Scan for the cell matching the given text and deliver its [x, y] coordinate at center. 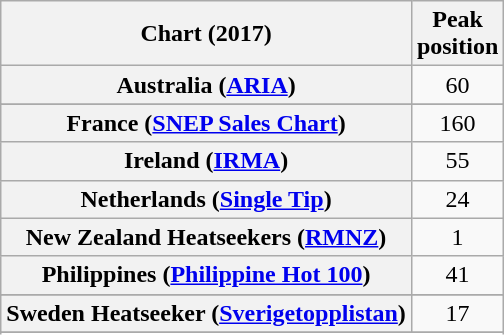
France (SNEP Sales Chart) [206, 123]
Netherlands (Single Tip) [206, 199]
1 [457, 237]
24 [457, 199]
Chart (2017) [206, 34]
Ireland (IRMA) [206, 161]
New Zealand Heatseekers (RMNZ) [206, 237]
160 [457, 123]
17 [457, 313]
Australia (ARIA) [206, 85]
Philippines (Philippine Hot 100) [206, 275]
Sweden Heatseeker (Sverigetopplistan) [206, 313]
Peak position [457, 34]
41 [457, 275]
55 [457, 161]
60 [457, 85]
